Detect which cell encompasses the target text, then output its [X, Y] center coordinate. 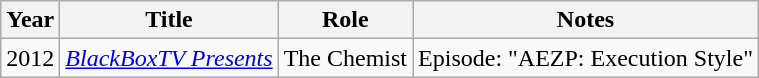
The Chemist [345, 58]
Title [169, 20]
Role [345, 20]
Year [30, 20]
BlackBoxTV Presents [169, 58]
Notes [586, 20]
Episode: "AEZP: Execution Style" [586, 58]
2012 [30, 58]
